Identify which cell holds the provided text, then report its [x, y] central coordinate. 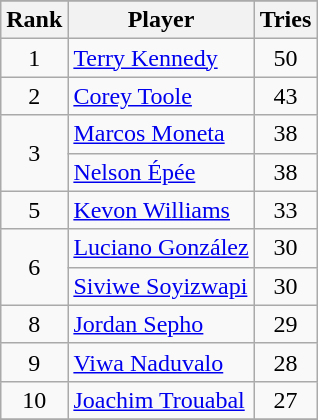
Tries [286, 20]
Jordan Sepho [161, 324]
1 [34, 58]
Nelson Épée [161, 172]
Rank [34, 20]
Joachim Trouabal [161, 400]
10 [34, 400]
6 [34, 267]
43 [286, 96]
2 [34, 96]
27 [286, 400]
Corey Toole [161, 96]
33 [286, 210]
Siviwe Soyizwapi [161, 286]
Marcos Moneta [161, 134]
29 [286, 324]
Kevon Williams [161, 210]
Player [161, 20]
50 [286, 58]
Viwa Naduvalo [161, 362]
9 [34, 362]
3 [34, 153]
5 [34, 210]
Terry Kennedy [161, 58]
Luciano González [161, 248]
28 [286, 362]
8 [34, 324]
